For the text-containing cell, return its midpoint in (x, y) coordinate format. 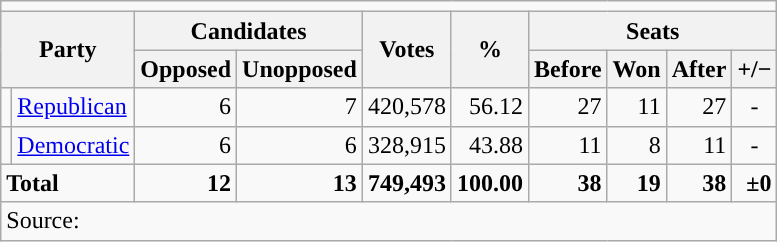
Total (68, 183)
Democratic (74, 145)
100.00 (490, 183)
Opposed (186, 69)
Unopposed (300, 69)
7 (300, 107)
8 (636, 145)
420,578 (406, 107)
12 (186, 183)
43.88 (490, 145)
Candidates (249, 31)
Source: (389, 221)
Seats (652, 31)
328,915 (406, 145)
±0 (754, 183)
13 (300, 183)
Party (68, 50)
% (490, 50)
Won (636, 69)
56.12 (490, 107)
+/− (754, 69)
19 (636, 183)
749,493 (406, 183)
Votes (406, 50)
Republican (74, 107)
Before (568, 69)
After (699, 69)
